Find where the given text appears and provide that cell's center as (X, Y) coordinate. 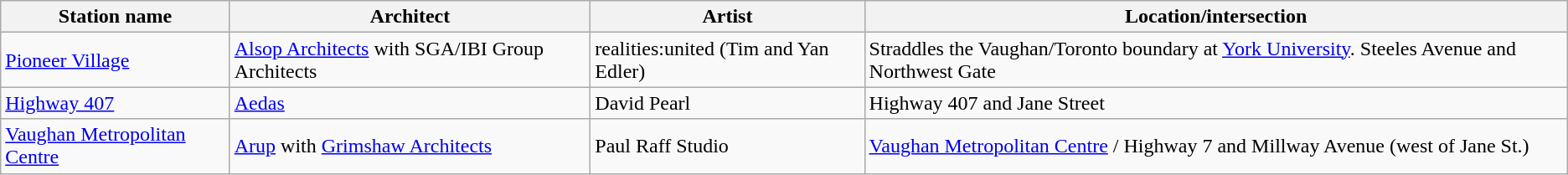
Highway 407 (116, 103)
Arup with Grimshaw Architects (410, 146)
Pioneer Village (116, 60)
Location/intersection (1216, 17)
Vaughan Metropolitan Centre (116, 146)
Station name (116, 17)
Artist (727, 17)
Straddles the Vaughan/Toronto boundary at York University. Steeles Avenue and Northwest Gate (1216, 60)
Vaughan Metropolitan Centre / Highway 7 and Millway Avenue (west of Jane St.) (1216, 146)
Aedas (410, 103)
realities:united (Tim and Yan Edler) (727, 60)
David Pearl (727, 103)
Highway 407 and Jane Street (1216, 103)
Paul Raff Studio (727, 146)
Architect (410, 17)
Alsop Architects with SGA/IBI Group Architects (410, 60)
